Scan for the cell matching the given text and deliver its (X, Y) coordinate at center. 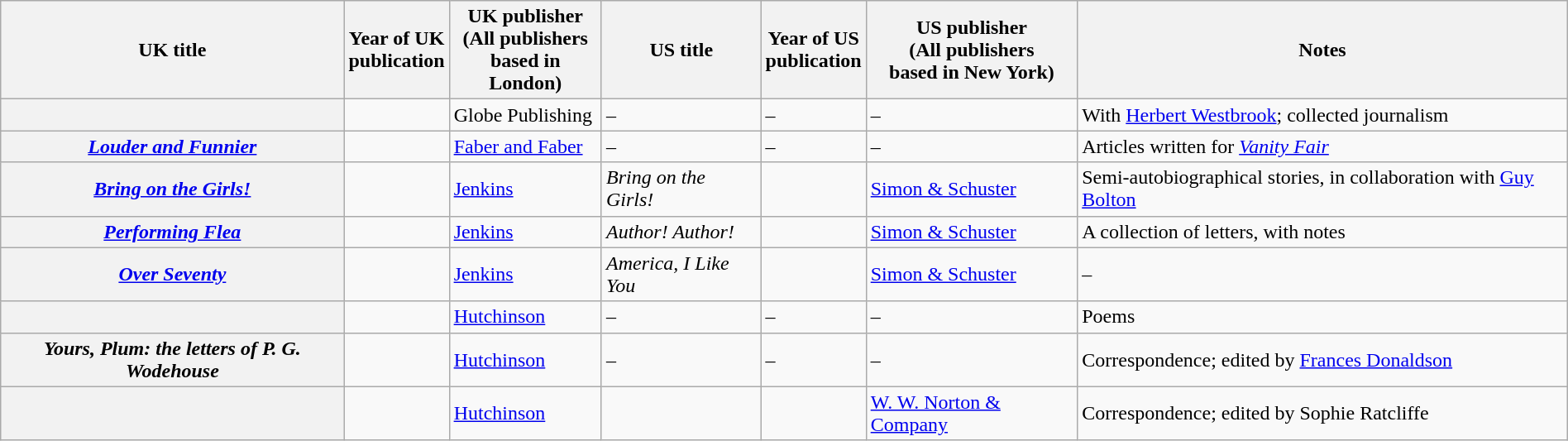
Over Seventy (172, 275)
Year of UKpublication (397, 50)
With Herbert Westbrook; collected journalism (1323, 115)
America, I Like You (681, 275)
A collection of letters, with notes (1323, 232)
UK title (172, 50)
US publisher(All publishersbased in New York) (972, 50)
Articles written for Vanity Fair (1323, 146)
UK publisher(All publishersbased in London) (525, 50)
US title (681, 50)
W. W. Norton & Company (972, 414)
Faber and Faber (525, 146)
Yours, Plum: the letters of P. G. Wodehouse (172, 359)
Correspondence; edited by Sophie Ratcliffe (1323, 414)
Author! Author! (681, 232)
Correspondence; edited by Frances Donaldson (1323, 359)
Year of USpublication (814, 50)
Notes (1323, 50)
Semi-autobiographical stories, in collaboration with Guy Bolton (1323, 189)
Globe Publishing (525, 115)
Louder and Funnier (172, 146)
Poems (1323, 317)
Performing Flea (172, 232)
